For the text-containing cell, return its midpoint in [X, Y] coordinate format. 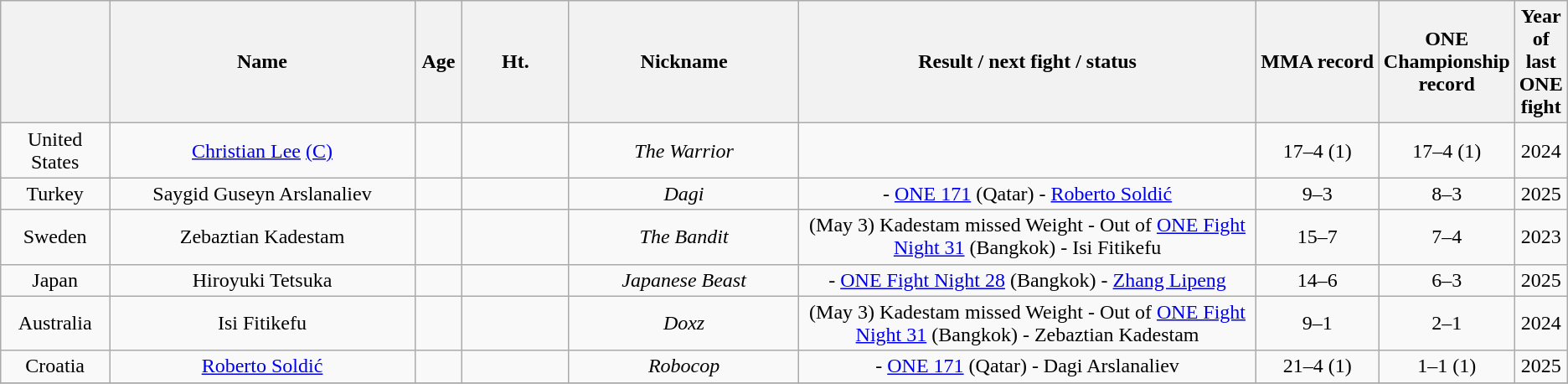
Croatia [55, 366]
9–3 [1317, 194]
Nickname [683, 62]
1–1 (1) [1447, 366]
ONE Championship record [1447, 62]
(May 3) Kadestam missed Weight - Out of ONE Fight Night 31 (Bangkok) - Zebaztian Kadestam [1027, 324]
2023 [1541, 236]
8–3 [1447, 194]
Robocop [683, 366]
2–1 [1447, 324]
6–3 [1447, 280]
Hiroyuki Tetsuka [263, 280]
7–4 [1447, 236]
(May 3) Kadestam missed Weight - Out of ONE Fight Night 31 (Bangkok) - Isi Fitikefu [1027, 236]
Name [263, 62]
Australia [55, 324]
Dagi [683, 194]
9–1 [1317, 324]
Japanese Beast [683, 280]
Result / next fight / status [1027, 62]
- ONE Fight Night 28 (Bangkok) - Zhang Lipeng [1027, 280]
Age [439, 62]
Zebaztian Kadestam [263, 236]
Japan [55, 280]
Year of last ONE fight [1541, 62]
- ONE 171 (Qatar) - Roberto Soldić [1027, 194]
15–7 [1317, 236]
21–4 (1) [1317, 366]
Turkey [55, 194]
- ONE 171 (Qatar) - Dagi Arslanaliev [1027, 366]
United States [55, 151]
Sweden [55, 236]
The Bandit [683, 236]
14–6 [1317, 280]
Doxz [683, 324]
Christian Lee (C) [263, 151]
Saygid Guseyn Arslanaliev [263, 194]
The Warrior [683, 151]
Isi Fitikefu [263, 324]
Roberto Soldić [263, 366]
MMA record [1317, 62]
Ht. [515, 62]
